Locate the cell with the specified text and output its (X, Y) center coordinate. 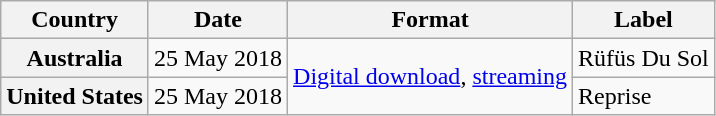
United States (75, 96)
Reprise (644, 96)
Label (644, 20)
Australia (75, 58)
Date (218, 20)
Country (75, 20)
Digital download, streaming (430, 77)
Format (430, 20)
Rüfüs Du Sol (644, 58)
